Output the [x, y] coordinate of the center of the cell containing the given text.  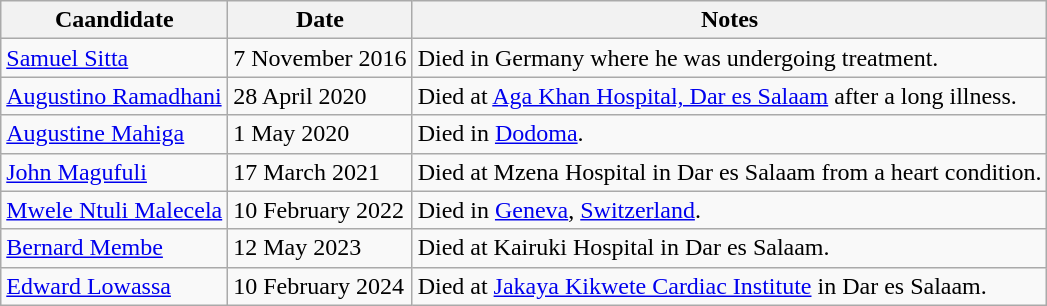
Augustino Ramadhani [114, 96]
Samuel Sitta [114, 58]
Died in Germany where he was undergoing treatment. [730, 58]
Mwele Ntuli Malecela [114, 210]
Bernard Membe [114, 248]
7 November 2016 [320, 58]
28 April 2020 [320, 96]
Died at Jakaya Kikwete Cardiac Institute in Dar es Salaam. [730, 286]
1 May 2020 [320, 134]
Edward Lowassa [114, 286]
Notes [730, 20]
10 February 2022 [320, 210]
17 March 2021 [320, 172]
John Magufuli [114, 172]
Died at Aga Khan Hospital, Dar es Salaam after a long illness. [730, 96]
Caandidate [114, 20]
Died in Geneva, Switzerland. [730, 210]
Died at Kairuki Hospital in Dar es Salaam. [730, 248]
10 February 2024 [320, 286]
12 May 2023 [320, 248]
Date [320, 20]
Augustine Mahiga [114, 134]
Died in Dodoma. [730, 134]
Died at Mzena Hospital in Dar es Salaam from a heart condition. [730, 172]
